Provide the [x, y] coordinate of the cell's center where the given text is located.  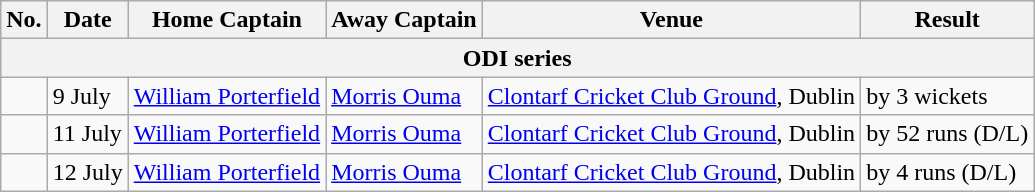
by 3 wickets [948, 96]
Result [948, 20]
9 July [88, 96]
Venue [671, 20]
by 52 runs (D/L) [948, 134]
No. [24, 20]
11 July [88, 134]
12 July [88, 172]
Date [88, 20]
Home Captain [226, 20]
Away Captain [404, 20]
ODI series [518, 58]
by 4 runs (D/L) [948, 172]
